Locate the cell with the specified text and output its (x, y) center coordinate. 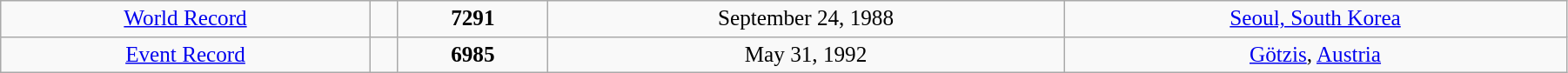
September 24, 1988 (806, 19)
World Record (185, 19)
7291 (472, 19)
Seoul, South Korea (1316, 19)
May 31, 1992 (806, 55)
6985 (472, 55)
Event Record (185, 55)
Götzis, Austria (1316, 55)
